Return (X, Y) of the center of cell containing provided text 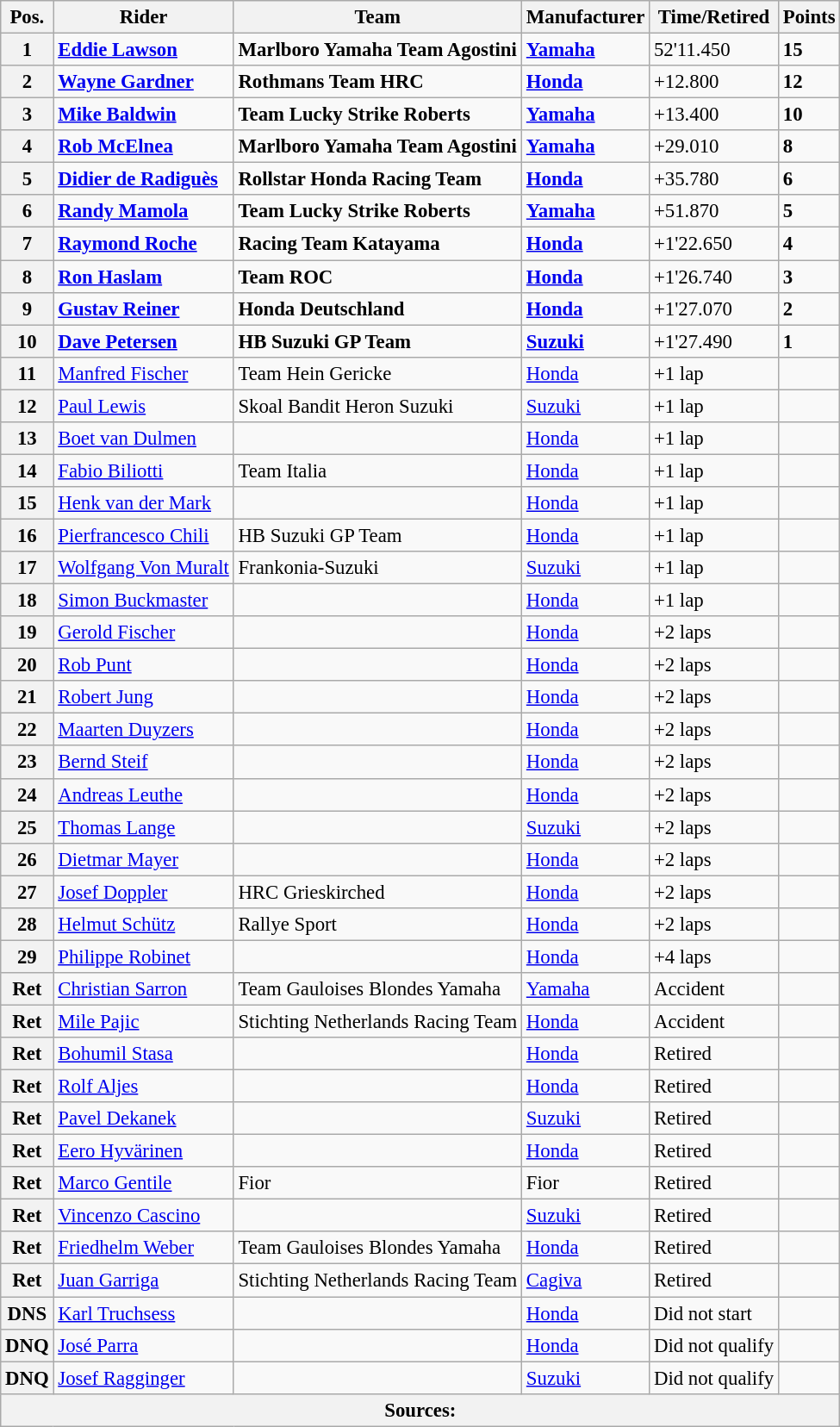
+1'26.740 (714, 277)
+1'27.070 (714, 308)
Sources: (420, 1410)
Rolf Aljes (143, 1087)
Did not start (714, 1313)
+1'27.490 (714, 341)
Racing Team Katayama (377, 244)
Vincenzo Cascino (143, 1216)
Eddie Lawson (143, 50)
Karl Truchsess (143, 1313)
Team Italia (377, 470)
Rob McElnea (143, 146)
Rollstar Honda Racing Team (377, 179)
27 (28, 892)
Philippe Robinet (143, 957)
Rider (143, 17)
18 (28, 601)
Robert Jung (143, 697)
23 (28, 763)
Friedhelm Weber (143, 1249)
José Parra (143, 1345)
Wolfgang Von Muralt (143, 568)
Bohumil Stasa (143, 1054)
Honda Deutschland (377, 308)
Team ROC (377, 277)
+35.780 (714, 179)
13 (28, 439)
19 (28, 632)
Points (808, 17)
Wayne Gardner (143, 82)
7 (28, 244)
Skoal Bandit Heron Suzuki (377, 406)
HRC Grieskirched (377, 892)
Josef Doppler (143, 892)
Thomas Lange (143, 827)
Juan Garriga (143, 1281)
Dietmar Mayer (143, 859)
22 (28, 730)
+4 laps (714, 957)
Gustav Reiner (143, 308)
Pos. (28, 17)
DNS (28, 1313)
17 (28, 568)
21 (28, 697)
Josef Ragginger (143, 1378)
+12.800 (714, 82)
Raymond Roche (143, 244)
11 (28, 373)
16 (28, 535)
Maarten Duyzers (143, 730)
Dave Petersen (143, 341)
Mile Pajic (143, 1021)
Team Hein Gericke (377, 373)
+29.010 (714, 146)
Paul Lewis (143, 406)
Pierfrancesco Chili (143, 535)
Frankonia-Suzuki (377, 568)
Manufacturer (586, 17)
26 (28, 859)
Henk van der Mark (143, 503)
Fabio Biliotti (143, 470)
Simon Buckmaster (143, 601)
Rob Punt (143, 665)
Bernd Steif (143, 763)
Eero Hyvärinen (143, 1151)
Pavel Dekanek (143, 1119)
Rallye Sport (377, 925)
Rothmans Team HRC (377, 82)
Andreas Leuthe (143, 795)
Boet van Dulmen (143, 439)
Didier de Radiguès (143, 179)
Ron Haslam (143, 277)
24 (28, 795)
Manfred Fischer (143, 373)
Marco Gentile (143, 1183)
20 (28, 665)
+1'22.650 (714, 244)
Gerold Fischer (143, 632)
25 (28, 827)
Cagiva (586, 1281)
Time/Retired (714, 17)
Mike Baldwin (143, 115)
Team (377, 17)
+13.400 (714, 115)
Helmut Schütz (143, 925)
14 (28, 470)
Christian Sarron (143, 989)
+51.870 (714, 211)
52'11.450 (714, 50)
Randy Mamola (143, 211)
28 (28, 925)
9 (28, 308)
29 (28, 957)
